Capture the cell that displays the provided text and extract its [x, y] central coordinate. 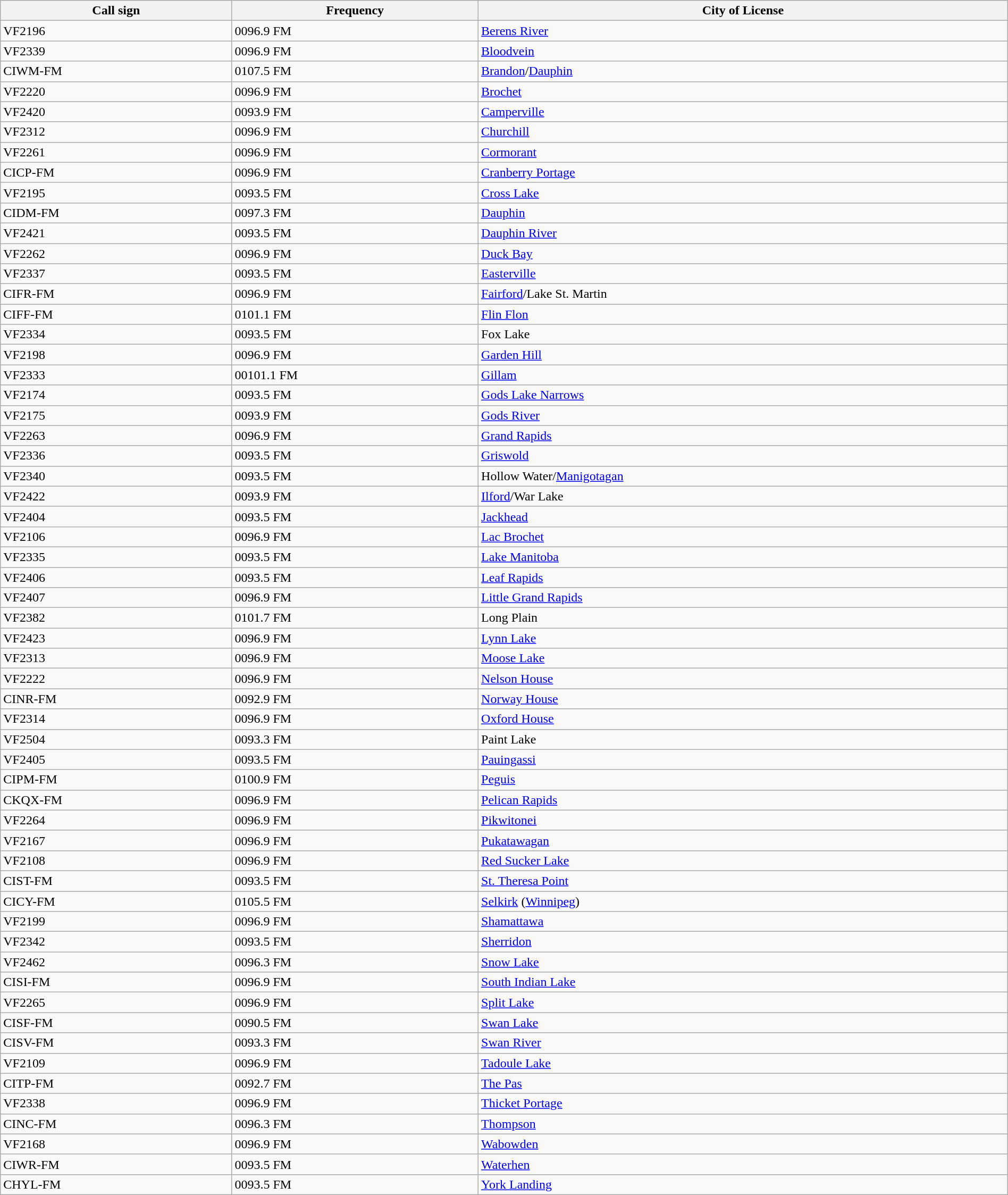
VF2263 [116, 436]
Ilford/War Lake [743, 496]
Pauingassi [743, 759]
VF2261 [116, 152]
CINR-FM [116, 699]
CIWM-FM [116, 71]
Wabowden [743, 1144]
Call sign [116, 11]
Swan River [743, 1043]
0107.5 FM [355, 71]
CISF-FM [116, 1023]
Sherridon [743, 942]
Duck Bay [743, 254]
VF2339 [116, 51]
VF2196 [116, 31]
0090.5 FM [355, 1023]
Thompson [743, 1124]
Hollow Water/Manigotagan [743, 476]
CICP-FM [116, 172]
CICY-FM [116, 901]
VF2333 [116, 375]
CINC-FM [116, 1124]
VF2198 [116, 355]
Oxford House [743, 719]
CIWR-FM [116, 1164]
Dauphin [743, 213]
Brochet [743, 91]
Selkirk (Winnipeg) [743, 901]
VF2199 [116, 922]
VF2335 [116, 557]
0105.5 FM [355, 901]
Brandon/Dauphin [743, 71]
CIFF-FM [116, 314]
VF2337 [116, 274]
Bloodvein [743, 51]
VF2167 [116, 840]
Swan Lake [743, 1023]
0101.7 FM [355, 618]
Shamattawa [743, 922]
Grand Rapids [743, 436]
Paint Lake [743, 739]
Frequency [355, 11]
CKQX-FM [116, 800]
00101.1 FM [355, 375]
Leaf Rapids [743, 577]
Little Grand Rapids [743, 598]
CISI-FM [116, 982]
Peguis [743, 780]
Garden Hill [743, 355]
Flin Flon [743, 314]
VF2338 [116, 1104]
VF2195 [116, 193]
VF2220 [116, 91]
VF2382 [116, 618]
Pukatawagan [743, 840]
Pikwitonei [743, 820]
VF2313 [116, 658]
Jackhead [743, 516]
VF2336 [116, 456]
York Landing [743, 1184]
South Indian Lake [743, 982]
Fox Lake [743, 335]
Lac Brochet [743, 537]
0092.9 FM [355, 699]
Split Lake [743, 1002]
Norway House [743, 699]
Cross Lake [743, 193]
0092.7 FM [355, 1083]
VF2404 [116, 516]
CIFR-FM [116, 294]
CIPM-FM [116, 780]
VF2407 [116, 598]
Tadoule Lake [743, 1063]
VF2405 [116, 759]
Gillam [743, 375]
The Pas [743, 1083]
CITP-FM [116, 1083]
St. Theresa Point [743, 881]
VF2108 [116, 860]
VF2462 [116, 962]
Moose Lake [743, 658]
Griswold [743, 456]
0097.3 FM [355, 213]
Long Plain [743, 618]
City of License [743, 11]
CIST-FM [116, 881]
Lynn Lake [743, 638]
Cranberry Portage [743, 172]
Thicket Portage [743, 1104]
Gods River [743, 415]
Snow Lake [743, 962]
VF2174 [116, 395]
Red Sucker Lake [743, 860]
Berens River [743, 31]
VF2109 [116, 1063]
VF2265 [116, 1002]
VF2340 [116, 476]
VF2423 [116, 638]
Fairford/Lake St. Martin [743, 294]
Churchill [743, 132]
VF2262 [116, 254]
Nelson House [743, 679]
Waterhen [743, 1164]
VF2342 [116, 942]
VF2420 [116, 112]
VF2421 [116, 233]
CHYL-FM [116, 1184]
CIDM-FM [116, 213]
Cormorant [743, 152]
VF2264 [116, 820]
VF2334 [116, 335]
Lake Manitoba [743, 557]
0101.1 FM [355, 314]
VF2106 [116, 537]
VF2175 [116, 415]
VF2312 [116, 132]
VF2406 [116, 577]
Easterville [743, 274]
VF2314 [116, 719]
Pelican Rapids [743, 800]
VF2168 [116, 1144]
0100.9 FM [355, 780]
VF2222 [116, 679]
VF2504 [116, 739]
Camperville [743, 112]
Gods Lake Narrows [743, 395]
VF2422 [116, 496]
Dauphin River [743, 233]
CISV-FM [116, 1043]
